Determine the [X, Y] coordinate at the center of the cell enclosing the given text.  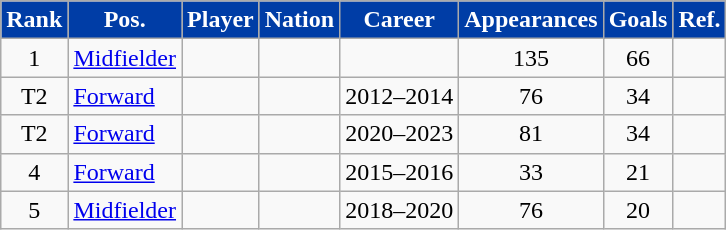
2020–2023 [400, 134]
21 [638, 172]
135 [531, 58]
Appearances [531, 20]
5 [34, 210]
66 [638, 58]
2015–2016 [400, 172]
Nation [299, 20]
Ref. [700, 20]
Rank [34, 20]
Player [221, 20]
33 [531, 172]
20 [638, 210]
Career [400, 20]
1 [34, 58]
2018–2020 [400, 210]
81 [531, 134]
Pos. [125, 20]
Goals [638, 20]
2012–2014 [400, 96]
4 [34, 172]
